Find where the given text appears and provide that cell's center as (X, Y) coordinate. 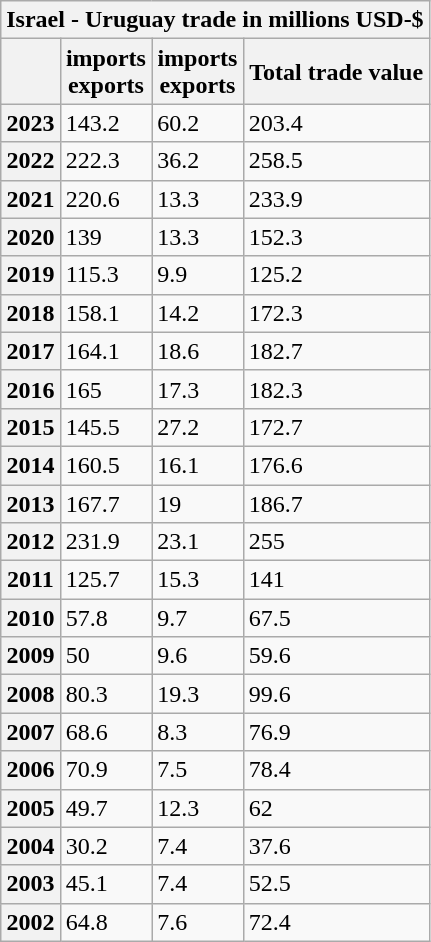
52.5 (336, 884)
2023 (30, 123)
18.6 (198, 351)
59.6 (336, 656)
16.1 (198, 465)
9.7 (198, 618)
2020 (30, 237)
186.7 (336, 503)
172.3 (336, 313)
67.5 (336, 618)
2003 (30, 884)
14.2 (198, 313)
57.8 (106, 618)
164.1 (106, 351)
Total trade value (336, 72)
49.7 (106, 808)
2010 (30, 618)
2021 (30, 199)
72.4 (336, 922)
2011 (30, 580)
125.7 (106, 580)
255 (336, 542)
2016 (30, 389)
233.9 (336, 199)
2008 (30, 694)
23.1 (198, 542)
172.7 (336, 427)
182.3 (336, 389)
2006 (30, 770)
2018 (30, 313)
2005 (30, 808)
2012 (30, 542)
2019 (30, 275)
9.6 (198, 656)
68.6 (106, 732)
165 (106, 389)
45.1 (106, 884)
2015 (30, 427)
27.2 (198, 427)
141 (336, 580)
7.5 (198, 770)
2002 (30, 922)
70.9 (106, 770)
9.9 (198, 275)
17.3 (198, 389)
19 (198, 503)
36.2 (198, 161)
231.9 (106, 542)
115.3 (106, 275)
158.1 (106, 313)
176.6 (336, 465)
182.7 (336, 351)
62 (336, 808)
2013 (30, 503)
78.4 (336, 770)
30.2 (106, 846)
139 (106, 237)
2007 (30, 732)
50 (106, 656)
37.6 (336, 846)
60.2 (198, 123)
12.3 (198, 808)
99.6 (336, 694)
64.8 (106, 922)
125.2 (336, 275)
2014 (30, 465)
160.5 (106, 465)
222.3 (106, 161)
76.9 (336, 732)
143.2 (106, 123)
2004 (30, 846)
152.3 (336, 237)
15.3 (198, 580)
2017 (30, 351)
145.5 (106, 427)
167.7 (106, 503)
Israel - Uruguay trade in millions USD-$ (215, 20)
2009 (30, 656)
258.5 (336, 161)
80.3 (106, 694)
19.3 (198, 694)
2022 (30, 161)
8.3 (198, 732)
7.6 (198, 922)
203.4 (336, 123)
220.6 (106, 199)
